Search for the cell housing the specified text and yield its [x, y] center coordinate. 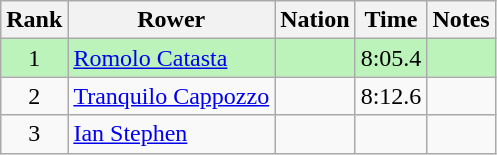
1 [34, 58]
8:12.6 [391, 96]
Rower [172, 20]
Nation [315, 20]
Tranquilo Cappozzo [172, 96]
Romolo Catasta [172, 58]
Time [391, 20]
Ian Stephen [172, 134]
Notes [461, 20]
2 [34, 96]
Rank [34, 20]
8:05.4 [391, 58]
3 [34, 134]
